Capture the cell that displays the provided text and extract its [X, Y] central coordinate. 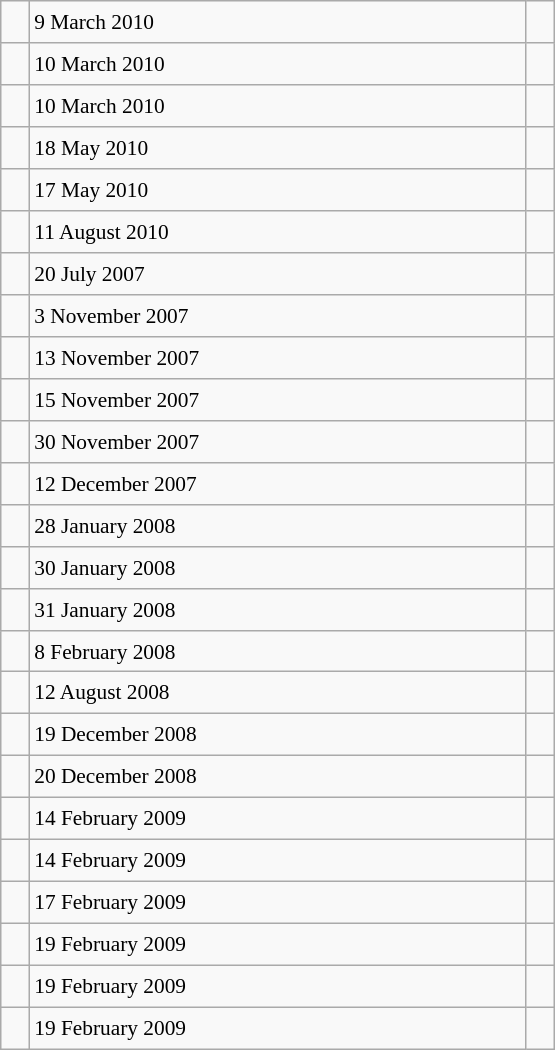
19 December 2008 [278, 735]
28 January 2008 [278, 525]
31 January 2008 [278, 609]
8 February 2008 [278, 651]
9 March 2010 [278, 22]
30 January 2008 [278, 567]
20 December 2008 [278, 777]
20 July 2007 [278, 274]
13 November 2007 [278, 358]
11 August 2010 [278, 232]
30 November 2007 [278, 441]
12 December 2007 [278, 483]
17 February 2009 [278, 903]
17 May 2010 [278, 190]
12 August 2008 [278, 693]
3 November 2007 [278, 316]
15 November 2007 [278, 399]
18 May 2010 [278, 148]
